Detect which cell encompasses the target text, then output its (x, y) center coordinate. 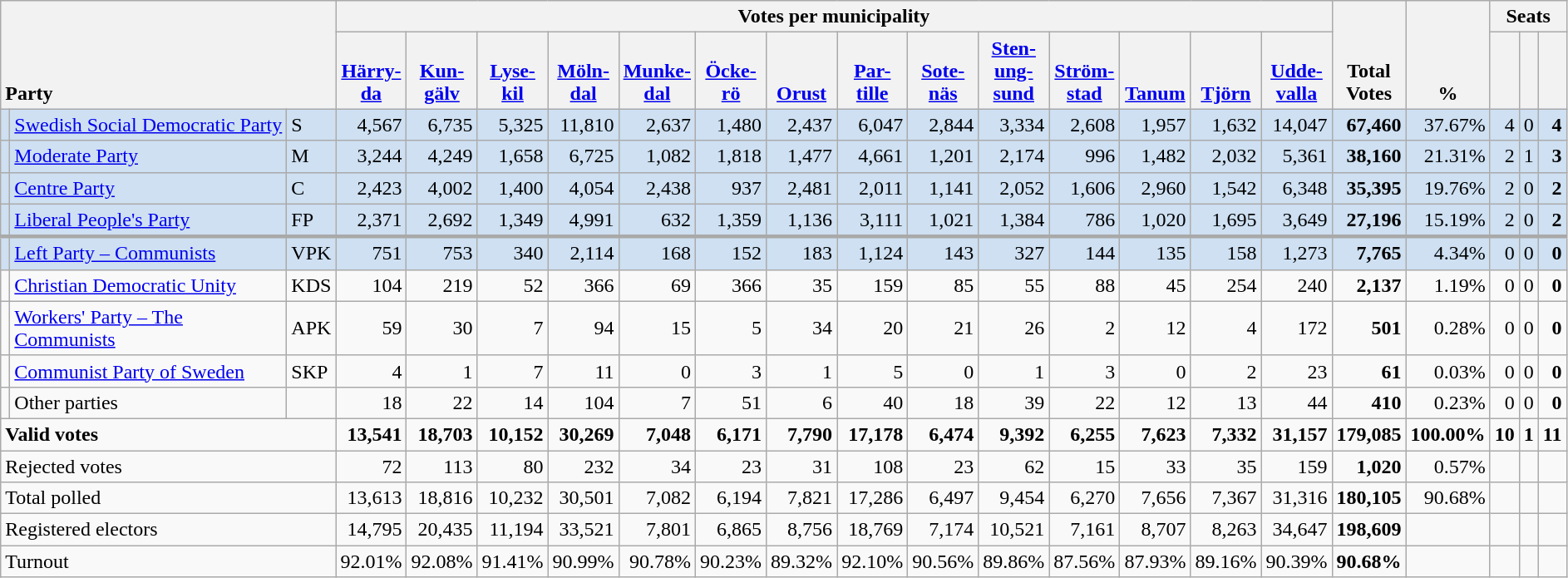
143 (943, 254)
1,482 (1156, 156)
6,735 (442, 125)
3,244 (371, 156)
753 (442, 254)
2,137 (1368, 285)
90.99% (584, 561)
89.86% (1014, 561)
26 (1014, 328)
100.00% (1448, 434)
7,801 (657, 530)
Rejected votes (168, 467)
7,765 (1368, 254)
Öcke- rö (732, 71)
7,623 (1156, 434)
6,865 (732, 530)
6,194 (732, 498)
Votes per municipality (834, 17)
34,647 (1297, 530)
91.41% (512, 561)
1,695 (1225, 220)
2,844 (943, 125)
158 (1225, 254)
10,152 (512, 434)
1,477 (801, 156)
7,367 (1225, 498)
Udde- valla (1297, 71)
5,361 (1297, 156)
2,052 (1014, 188)
Kun- gälv (442, 71)
1,384 (1014, 220)
15.19% (1448, 220)
92.10% (873, 561)
45 (1156, 285)
11,194 (512, 530)
0.57% (1448, 467)
1,400 (512, 188)
Left Party – Communists (148, 254)
18,703 (442, 434)
937 (732, 188)
89.32% (801, 561)
Sote- näs (943, 71)
1,542 (1225, 188)
51 (732, 403)
Munke- dal (657, 71)
Ström- stad (1084, 71)
VPK (311, 254)
1,082 (657, 156)
1,201 (943, 156)
10,232 (512, 498)
4,661 (873, 156)
44 (1297, 403)
94 (584, 328)
3,111 (873, 220)
4,002 (442, 188)
4,054 (584, 188)
Möln- dal (584, 71)
35,395 (1368, 188)
2,114 (584, 254)
1,124 (873, 254)
3,334 (1014, 125)
4,567 (371, 125)
52 (512, 285)
55 (1014, 285)
2,371 (371, 220)
72 (371, 467)
1,359 (732, 220)
6,255 (1084, 434)
4,249 (442, 156)
90.39% (1297, 561)
179,085 (1368, 434)
6,171 (732, 434)
2,423 (371, 188)
1,349 (512, 220)
4.34% (1448, 254)
8,707 (1156, 530)
17,178 (873, 434)
1,136 (801, 220)
180,105 (1368, 498)
85 (943, 285)
3,649 (1297, 220)
Registered electors (168, 530)
89.16% (1225, 561)
1,606 (1084, 188)
S (311, 125)
FP (311, 220)
9,454 (1014, 498)
7,174 (943, 530)
Moderate Party (148, 156)
92.08% (442, 561)
144 (1084, 254)
10,521 (1014, 530)
240 (1297, 285)
2,437 (801, 125)
183 (801, 254)
92.01% (371, 561)
1,021 (943, 220)
80 (512, 467)
0.28% (1448, 328)
18,769 (873, 530)
Par- tille (873, 71)
Härry- da (371, 71)
M (311, 156)
7,161 (1084, 530)
1,141 (943, 188)
2,692 (442, 220)
38,160 (1368, 156)
219 (442, 285)
Swedish Social Democratic Party (148, 125)
69 (657, 285)
21 (943, 328)
31,157 (1297, 434)
6 (801, 403)
1,957 (1156, 125)
18,816 (442, 498)
1.19% (1448, 285)
232 (584, 467)
30,269 (584, 434)
7,656 (1156, 498)
90.78% (657, 561)
14 (512, 403)
30,501 (584, 498)
9,392 (1014, 434)
327 (1014, 254)
Liberal People's Party (148, 220)
20,435 (442, 530)
1,818 (732, 156)
113 (442, 467)
61 (1368, 371)
APK (311, 328)
SKP (311, 371)
Valid votes (168, 434)
13,541 (371, 434)
786 (1084, 220)
Lyse- kil (512, 71)
Tjörn (1225, 71)
2,481 (801, 188)
751 (371, 254)
88 (1084, 285)
14,047 (1297, 125)
% (1448, 55)
254 (1225, 285)
59 (371, 328)
90.56% (943, 561)
2,637 (657, 125)
168 (657, 254)
2,011 (873, 188)
0.03% (1448, 371)
19.76% (1448, 188)
7,082 (657, 498)
11,810 (584, 125)
4,991 (584, 220)
27,196 (1368, 220)
7,790 (801, 434)
996 (1084, 156)
90.23% (732, 561)
6,497 (943, 498)
135 (1156, 254)
Orust (801, 71)
7,048 (657, 434)
C (311, 188)
501 (1368, 328)
21.31% (1448, 156)
33 (1156, 467)
1,632 (1225, 125)
Party (168, 55)
17,286 (873, 498)
6,348 (1297, 188)
2,174 (1014, 156)
37.67% (1448, 125)
6,047 (873, 125)
KDS (311, 285)
67,460 (1368, 125)
8,756 (801, 530)
Centre Party (148, 188)
31 (801, 467)
7,821 (801, 498)
7,332 (1225, 434)
Workers' Party – The Communists (148, 328)
1,273 (1297, 254)
8,263 (1225, 530)
6,270 (1084, 498)
5,325 (512, 125)
1,480 (732, 125)
Turnout (168, 561)
Communist Party of Sweden (148, 371)
14,795 (371, 530)
2,960 (1156, 188)
2,608 (1084, 125)
Sten- ung- sund (1014, 71)
31,316 (1297, 498)
Other parties (148, 403)
6,725 (584, 156)
13 (1225, 403)
87.56% (1084, 561)
1,658 (512, 156)
Tanum (1156, 71)
Total Votes (1368, 55)
172 (1297, 328)
33,521 (584, 530)
39 (1014, 403)
2,438 (657, 188)
198,609 (1368, 530)
30 (442, 328)
410 (1368, 403)
Christian Democratic Unity (148, 285)
Seats (1528, 17)
108 (873, 467)
13,613 (371, 498)
87.93% (1156, 561)
6,474 (943, 434)
632 (657, 220)
340 (512, 254)
10 (1505, 434)
62 (1014, 467)
Total polled (168, 498)
20 (873, 328)
0.23% (1448, 403)
152 (732, 254)
40 (873, 403)
2,032 (1225, 156)
